Scan for the cell matching the given text and deliver its [x, y] coordinate at center. 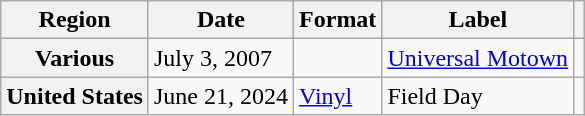
Label [478, 20]
Vinyl [338, 96]
United States [75, 96]
Date [220, 20]
June 21, 2024 [220, 96]
Various [75, 58]
Universal Motown [478, 58]
July 3, 2007 [220, 58]
Field Day [478, 96]
Region [75, 20]
Format [338, 20]
